From the cell containing the given text, extract its center point as (x, y) coordinate. 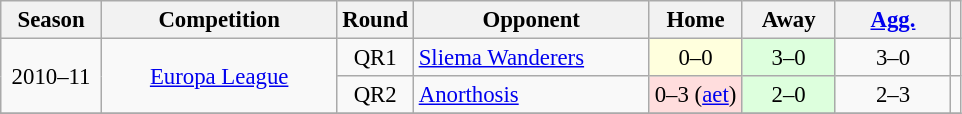
Opponent (531, 20)
2–0 (788, 95)
QR2 (375, 95)
Round (375, 20)
0–0 (696, 58)
Sliema Wanderers (531, 58)
0–3 (aet) (696, 95)
Season (52, 20)
Away (788, 20)
Agg. (893, 20)
Anorthosis (531, 95)
2–3 (893, 95)
Competition (219, 20)
Home (696, 20)
QR1 (375, 58)
2010–11 (52, 76)
Europa League (219, 76)
